From the cell containing the given text, extract its center point as (X, Y) coordinate. 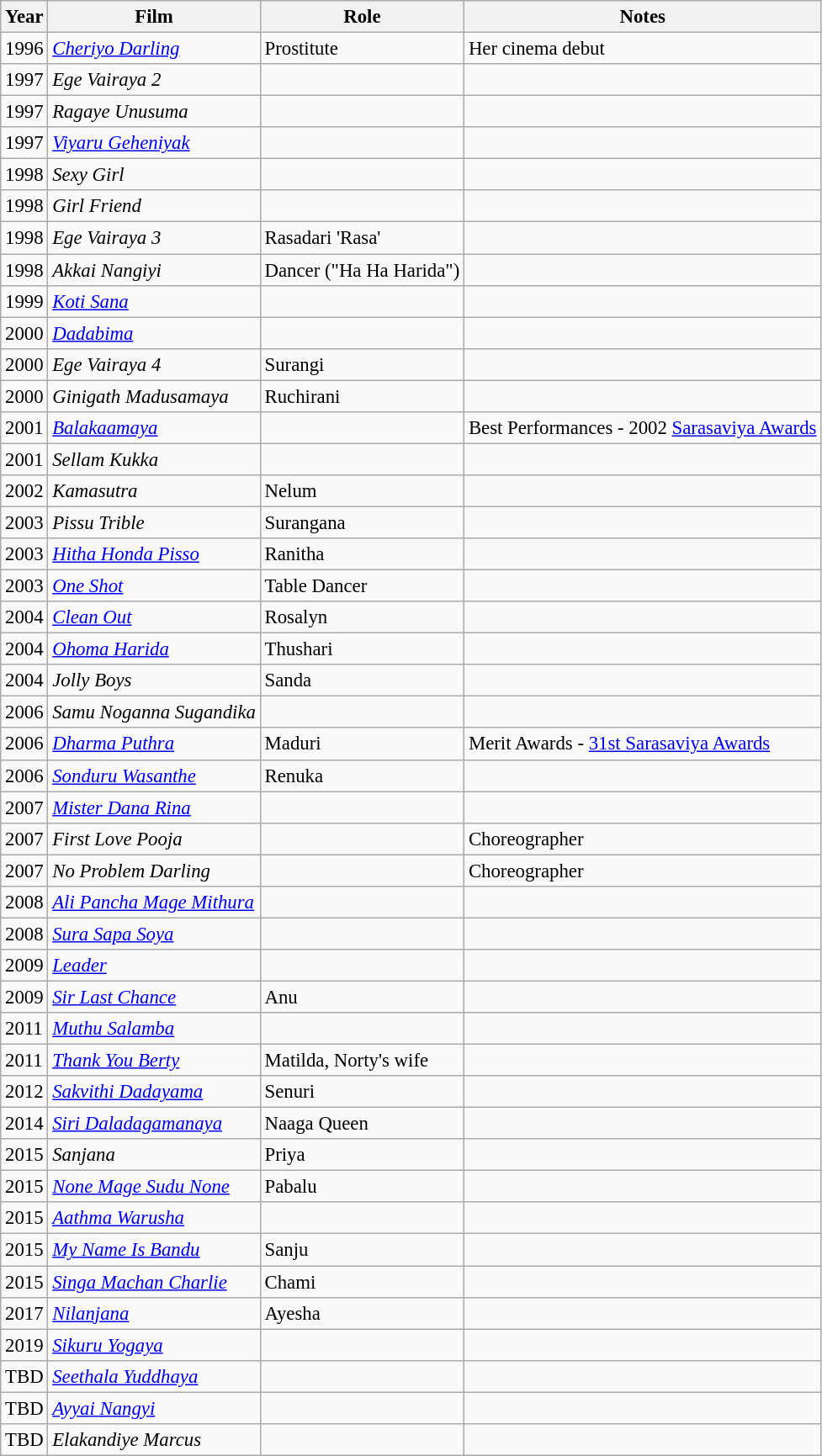
Hitha Honda Pisso (154, 554)
Matilda, Norty's wife (362, 1061)
Sura Sapa Soya (154, 934)
Ege Vairaya 4 (154, 364)
Muthu Salamba (154, 1029)
Priya (362, 1155)
Role (362, 17)
Senuri (362, 1092)
Ragaye Unusuma (154, 112)
Best Performances - 2002 Sarasaviya Awards (643, 428)
Ali Pancha Mage Mithura (154, 903)
Sir Last Chance (154, 997)
Ayesha (362, 1313)
Rasadari 'Rasa' (362, 238)
Anu (362, 997)
2012 (24, 1092)
Dharma Puthra (154, 744)
Ege Vairaya 3 (154, 238)
Renuka (362, 776)
Pissu Trible (154, 522)
My Name Is Bandu (154, 1250)
Maduri (362, 744)
Nelum (362, 491)
Surangi (362, 364)
Rosalyn (362, 617)
Cheriyo Darling (154, 49)
Table Dancer (362, 586)
Leader (154, 966)
Her cinema debut (643, 49)
Ayyai Nangyi (154, 1408)
Thank You Berty (154, 1061)
Thushari (362, 649)
Sexy Girl (154, 175)
Sanjana (154, 1155)
First Love Pooja (154, 839)
Balakaamaya (154, 428)
Seethala Yuddhaya (154, 1376)
Nilanjana (154, 1313)
Akkai Nangiyi (154, 270)
Merit Awards - 31st Sarasaviya Awards (643, 744)
Chami (362, 1282)
Notes (643, 17)
Prostitute (362, 49)
2017 (24, 1313)
Sanda (362, 680)
2014 (24, 1124)
1999 (24, 301)
Ginigath Madusamaya (154, 396)
Ege Vairaya 2 (154, 80)
Elakandiye Marcus (154, 1440)
Ohoma Harida (154, 649)
Dancer ("Ha Ha Harida") (362, 270)
Girl Friend (154, 206)
1996 (24, 49)
Naaga Queen (362, 1124)
Viyaru Geheniyak (154, 143)
Singa Machan Charlie (154, 1282)
Jolly Boys (154, 680)
Siri Daladagamanaya (154, 1124)
2019 (24, 1345)
2002 (24, 491)
Clean Out (154, 617)
Year (24, 17)
Pabalu (362, 1187)
Kamasutra (154, 491)
Sikuru Yogaya (154, 1345)
Dadabima (154, 333)
Sanju (362, 1250)
Mister Dana Rina (154, 807)
Sellam Kukka (154, 459)
Aathma Warusha (154, 1219)
Ruchirani (362, 396)
Samu Noganna Sugandika (154, 712)
None Mage Sudu None (154, 1187)
One Shot (154, 586)
Sakvithi Dadayama (154, 1092)
Sonduru Wasanthe (154, 776)
Surangana (362, 522)
Koti Sana (154, 301)
Film (154, 17)
No Problem Darling (154, 871)
Ranitha (362, 554)
